Locate the cell with the specified text and output its (X, Y) center coordinate. 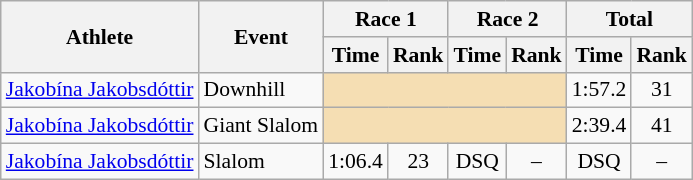
Athlete (100, 36)
1:06.4 (356, 162)
Race 1 (386, 19)
Downhill (262, 90)
41 (662, 126)
Event (262, 36)
1:57.2 (600, 90)
31 (662, 90)
Giant Slalom (262, 126)
Race 2 (507, 19)
Slalom (262, 162)
23 (418, 162)
Total (630, 19)
2:39.4 (600, 126)
